Capture the cell that displays the provided text and extract its [X, Y] central coordinate. 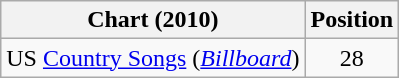
28 [352, 58]
Position [352, 20]
US Country Songs (Billboard) [153, 58]
Chart (2010) [153, 20]
